Provide the [X, Y] coordinate of the cell's center where the given text is located.  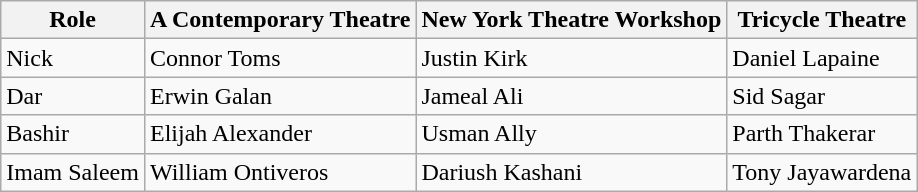
Jameal Ali [572, 96]
Parth Thakerar [822, 134]
Elijah Alexander [280, 134]
Dar [73, 96]
Sid Sagar [822, 96]
Nick [73, 58]
Tony Jayawardena [822, 172]
Tricycle Theatre [822, 20]
Dariush Kashani [572, 172]
Justin Kirk [572, 58]
Bashir [73, 134]
William Ontiveros [280, 172]
Usman Ally [572, 134]
Daniel Lapaine [822, 58]
Connor Toms [280, 58]
Erwin Galan [280, 96]
Imam Saleem [73, 172]
New York Theatre Workshop [572, 20]
Role [73, 20]
A Contemporary Theatre [280, 20]
